Return (X, Y) of the center of cell containing provided text 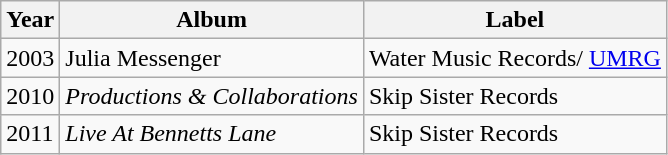
Julia Messenger (212, 58)
2011 (30, 134)
Live At Bennetts Lane (212, 134)
Album (212, 20)
2010 (30, 96)
Water Music Records/ UMRG (514, 58)
2003 (30, 58)
Label (514, 20)
Productions & Collaborations (212, 96)
Year (30, 20)
